Detect which cell encompasses the target text, then output its (X, Y) center coordinate. 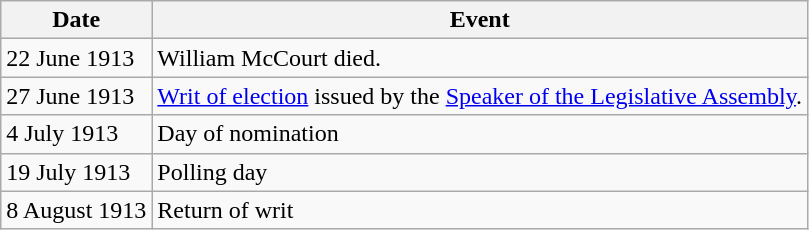
19 July 1913 (76, 172)
22 June 1913 (76, 58)
27 June 1913 (76, 96)
Writ of election issued by the Speaker of the Legislative Assembly. (480, 96)
Date (76, 20)
William McCourt died. (480, 58)
Polling day (480, 172)
Event (480, 20)
8 August 1913 (76, 210)
Day of nomination (480, 134)
Return of writ (480, 210)
4 July 1913 (76, 134)
